For the text-containing cell, return its midpoint in [X, Y] coordinate format. 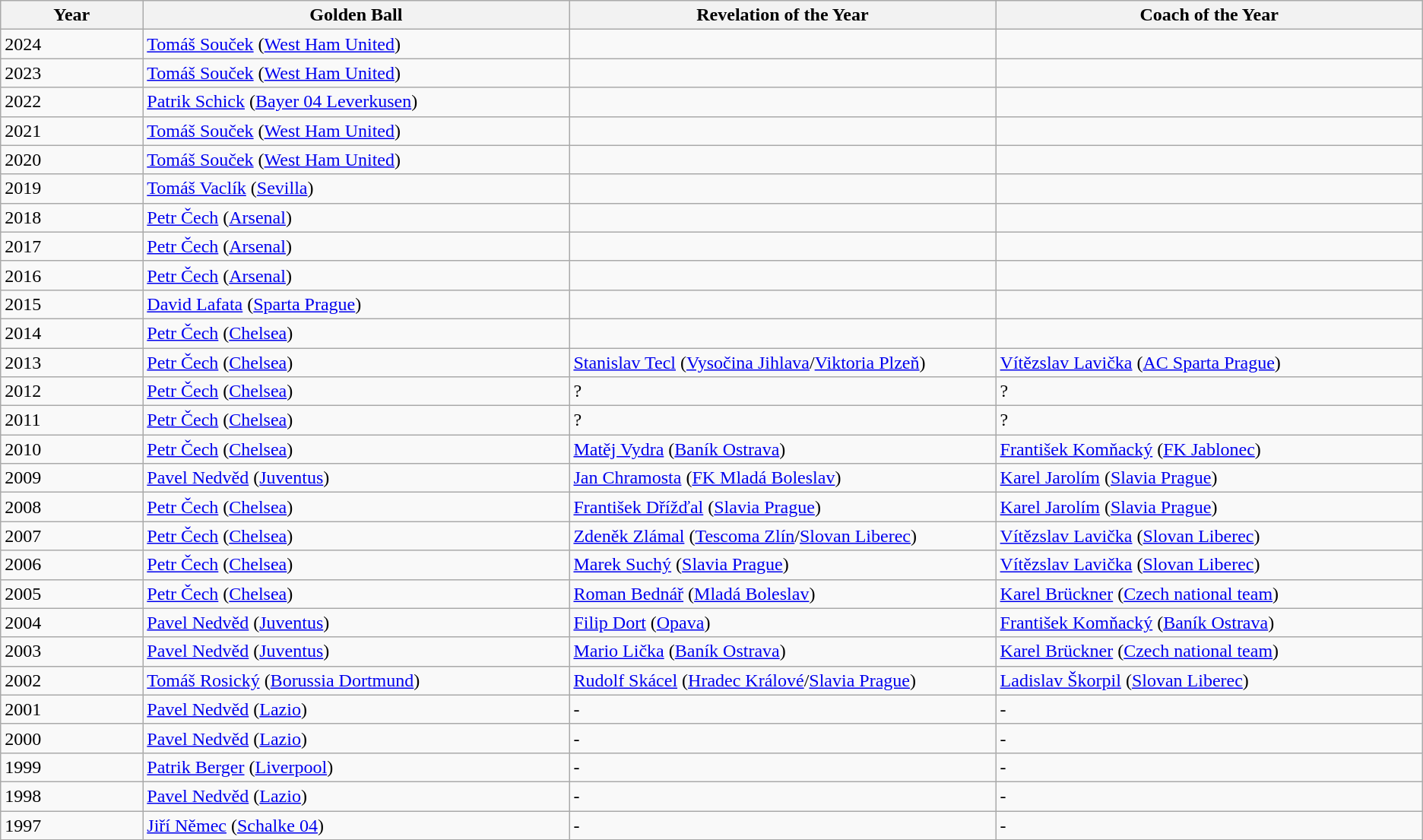
Patrik Berger (Liverpool) [356, 767]
2013 [71, 363]
Golden Ball [356, 15]
2006 [71, 565]
2003 [71, 651]
2023 [71, 73]
2012 [71, 391]
Roman Bednář (Mladá Boleslav) [783, 594]
2021 [71, 131]
Jiří Němec (Schalke 04) [356, 825]
2008 [71, 507]
Mario Lička (Baník Ostrava) [783, 651]
2022 [71, 102]
1998 [71, 796]
Stanislav Tecl (Vysočina Jihlava/Viktoria Plzeň) [783, 363]
David Lafata (Sparta Prague) [356, 304]
Vítězslav Lavička (AC Sparta Prague) [1209, 363]
2014 [71, 333]
Filip Dort (Opava) [783, 623]
Tomáš Rosický (Borussia Dortmund) [356, 680]
František Komňacký (FK Jablonec) [1209, 449]
Jan Chramosta (FK Mladá Boleslav) [783, 478]
2000 [71, 738]
František Komňacký (Baník Ostrava) [1209, 623]
1999 [71, 767]
Patrik Schick (Bayer 04 Leverkusen) [356, 102]
2009 [71, 478]
2018 [71, 217]
2020 [71, 160]
2010 [71, 449]
Tomáš Vaclík (Sevilla) [356, 189]
Matěj Vydra (Baník Ostrava) [783, 449]
1997 [71, 825]
2019 [71, 189]
2004 [71, 623]
Revelation of the Year [783, 15]
2015 [71, 304]
František Dřížďal (Slavia Prague) [783, 507]
2017 [71, 246]
2016 [71, 275]
Ladislav Škorpil (Slovan Liberec) [1209, 680]
Zdeněk Zlámal (Tescoma Zlín/Slovan Liberec) [783, 536]
Marek Suchý (Slavia Prague) [783, 565]
2024 [71, 44]
Coach of the Year [1209, 15]
Year [71, 15]
2011 [71, 420]
2002 [71, 680]
Rudolf Skácel (Hradec Králové/Slavia Prague) [783, 680]
2005 [71, 594]
2001 [71, 709]
2007 [71, 536]
